Output the (x, y) coordinate of the center of the cell containing the given text.  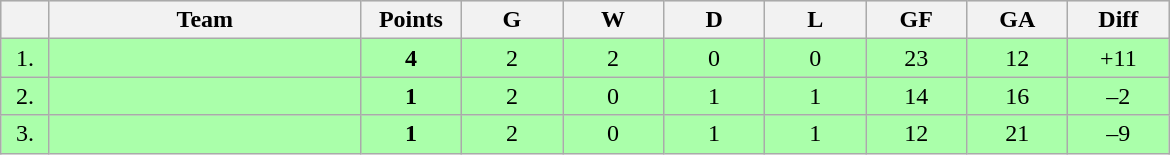
W (612, 20)
GF (916, 20)
L (816, 20)
Points (410, 20)
D (714, 20)
–9 (1118, 134)
23 (916, 58)
4 (410, 58)
GA (1018, 20)
Team (204, 20)
16 (1018, 96)
21 (1018, 134)
+11 (1118, 58)
G (512, 20)
Diff (1118, 20)
–2 (1118, 96)
14 (916, 96)
1. (26, 58)
3. (26, 134)
2. (26, 96)
